Determine the (x, y) coordinate at the center of the cell enclosing the given text.  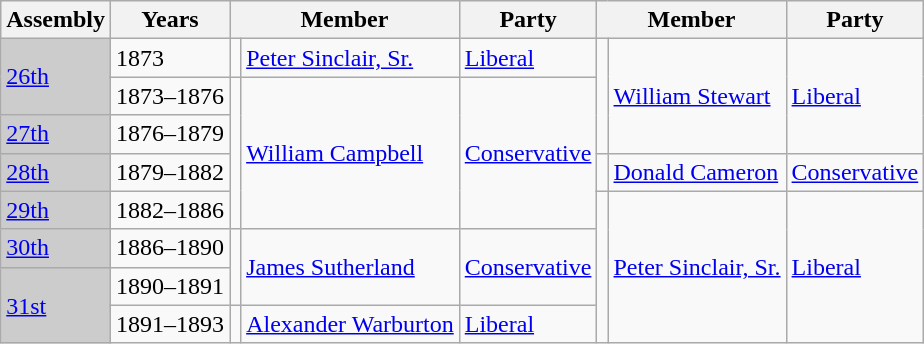
Alexander Warburton (350, 324)
Years (170, 20)
William Stewart (697, 96)
1873 (170, 58)
1882–1886 (170, 210)
1886–1890 (170, 248)
James Sutherland (350, 267)
1873–1876 (170, 96)
31st (56, 305)
1876–1879 (170, 134)
27th (56, 134)
1890–1891 (170, 286)
26th (56, 77)
1879–1882 (170, 172)
29th (56, 210)
William Campbell (350, 153)
Assembly (56, 20)
Donald Cameron (697, 172)
28th (56, 172)
30th (56, 248)
1891–1893 (170, 324)
